Search for the cell housing the specified text and yield its (x, y) center coordinate. 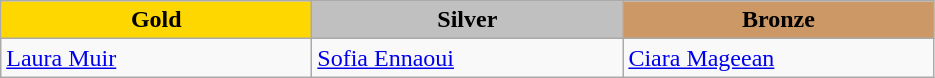
Gold (156, 20)
Ciara Mageean (778, 58)
Sofia Ennaoui (468, 58)
Bronze (778, 20)
Silver (468, 20)
Laura Muir (156, 58)
